Detect which cell encompasses the target text, then output its (x, y) center coordinate. 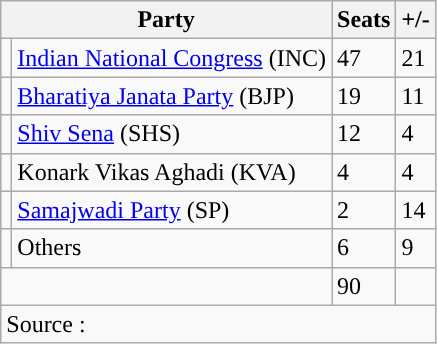
6 (364, 248)
21 (416, 58)
Konark Vikas Aghadi (KVA) (172, 172)
Others (172, 248)
Shiv Sena (SHS) (172, 134)
47 (364, 58)
Seats (364, 20)
11 (416, 96)
90 (364, 286)
14 (416, 210)
12 (364, 134)
+/- (416, 20)
2 (364, 210)
Party (166, 20)
9 (416, 248)
Indian National Congress (INC) (172, 58)
19 (364, 96)
Source : (218, 324)
Bharatiya Janata Party (BJP) (172, 96)
Samajwadi Party (SP) (172, 210)
